Output the [X, Y] coordinate of the center of the cell containing the given text.  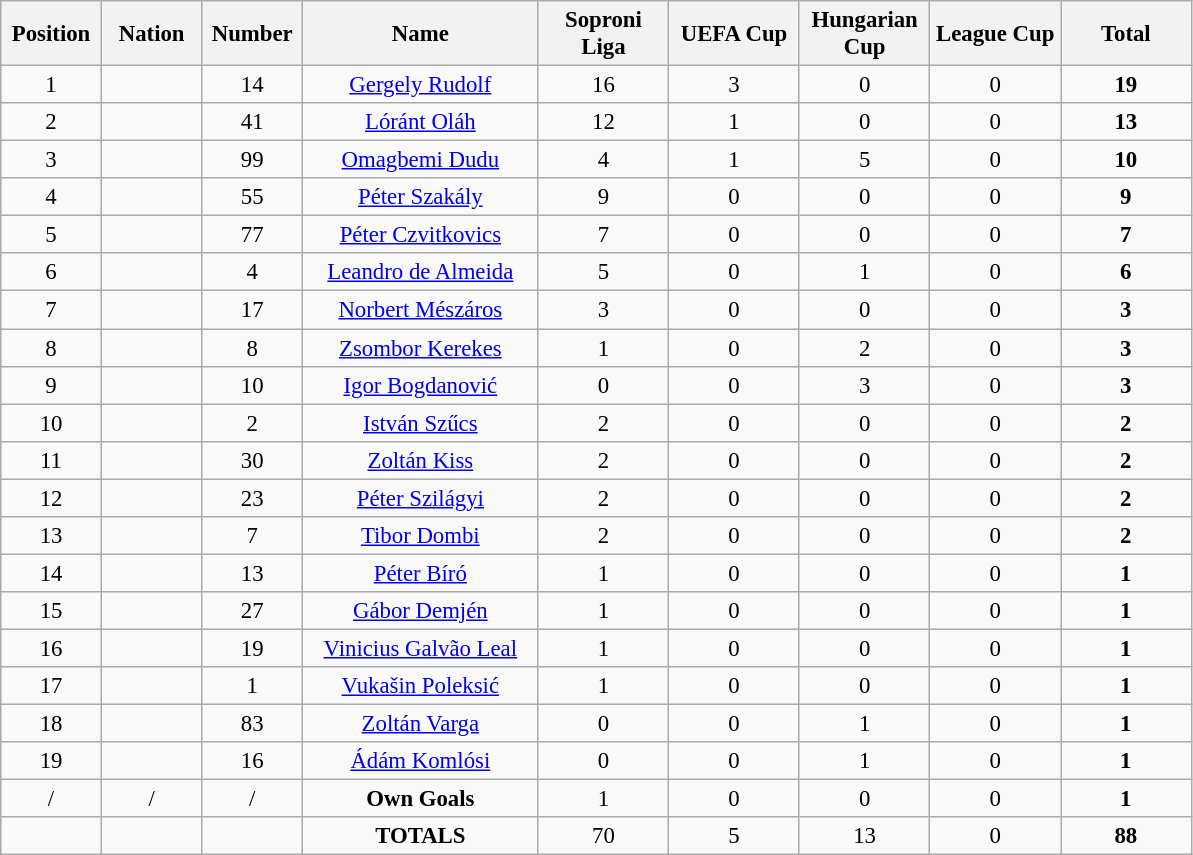
Péter Szilágyi [421, 498]
Péter Szakály [421, 197]
18 [52, 724]
Position [52, 34]
István Szűcs [421, 423]
Nation [152, 34]
Péter Czvitkovics [421, 235]
League Cup [996, 34]
Name [421, 34]
Number [252, 34]
Gergely Rudolf [421, 85]
88 [1126, 836]
99 [252, 160]
Ádám Komlósi [421, 761]
15 [52, 611]
Leandro de Almeida [421, 273]
Igor Bogdanović [421, 385]
70 [604, 836]
Zoltán Varga [421, 724]
Tibor Dombi [421, 536]
11 [52, 460]
Hungarian Cup [864, 34]
41 [252, 122]
Vinicius Galvão Leal [421, 648]
UEFA Cup [734, 34]
Vukašin Poleksić [421, 686]
Péter Bíró [421, 573]
Omagbemi Dudu [421, 160]
Soproni Liga [604, 34]
23 [252, 498]
55 [252, 197]
Zoltán Kiss [421, 460]
Norbert Mészáros [421, 310]
27 [252, 611]
Lóránt Oláh [421, 122]
30 [252, 460]
Own Goals [421, 799]
Total [1126, 34]
Zsombor Kerekes [421, 348]
TOTALS [421, 836]
Gábor Demjén [421, 611]
83 [252, 724]
77 [252, 235]
